For the text-containing cell, return its midpoint in [x, y] coordinate format. 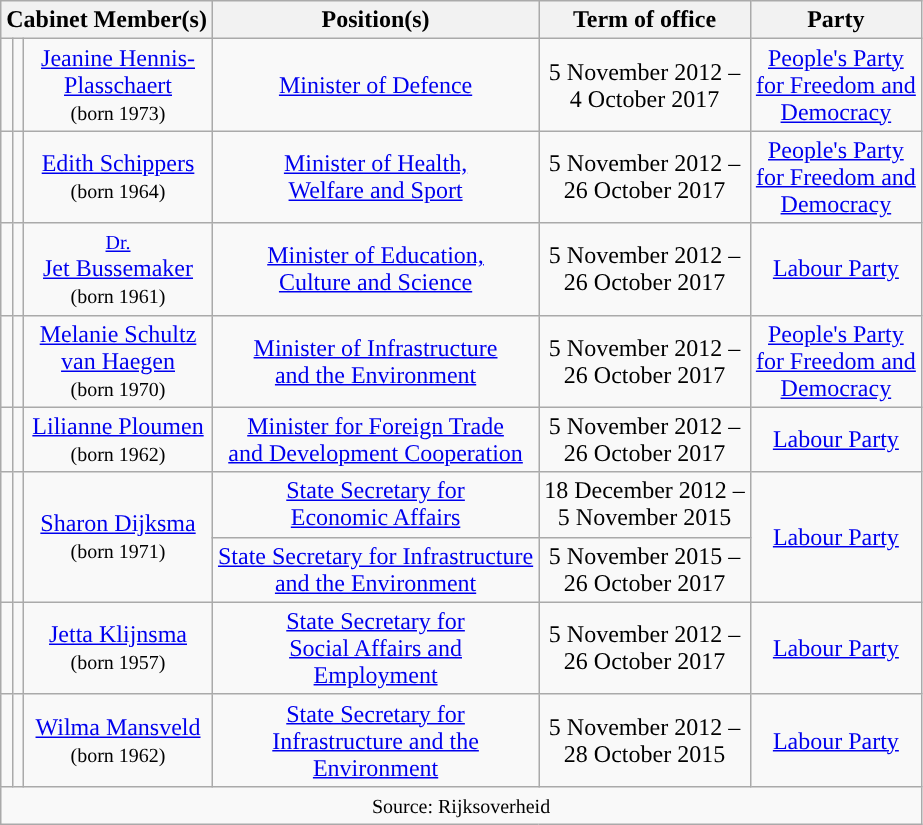
Minister of Infrastructure and the Environment [375, 361]
Jeanine Hennis-Plasschaert (born 1973) [118, 85]
Wilma Mansveld (born 1962) [118, 740]
Minister for Foreign Trade and Development Cooperation [375, 440]
Melanie Schultz van Haegen (born 1970) [118, 361]
Cabinet Member(s) [107, 20]
Sharon Dijksma (born 1971) [118, 537]
State Secretary for Economic Affairs [375, 504]
Source: Rijksoverheid [462, 805]
Edith Schippers (born 1964) [118, 177]
5 November 2015 – 26 October 2017 [645, 570]
Dr. Jet Bussemaker (born 1961) [118, 269]
Minister of Defence [375, 85]
Jetta Klijnsma (born 1957) [118, 648]
Term of office [645, 20]
Party [836, 20]
State Secretary for Social Affairs and Employment [375, 648]
5 November 2012 – 28 October 2015 [645, 740]
5 November 2012 – 4 October 2017 [645, 85]
Position(s) [375, 20]
Minister of Health, Welfare and Sport [375, 177]
18 December 2012 – 5 November 2015 [645, 504]
Lilianne Ploumen (born 1962) [118, 440]
Minister of Education, Culture and Science [375, 269]
